Search for the cell housing the specified text and yield its [x, y] center coordinate. 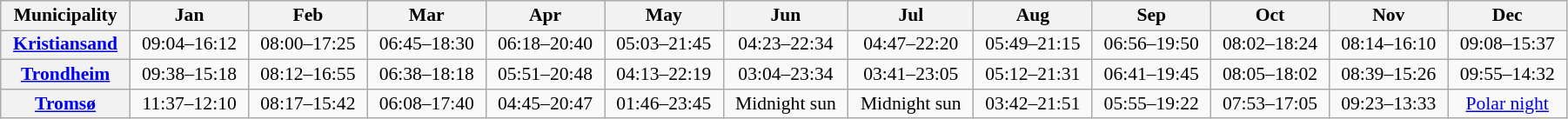
05:51–20:48 [545, 75]
11:37–12:10 [189, 104]
Dec [1507, 16]
Apr [545, 16]
06:18–20:40 [545, 45]
04:45–20:47 [545, 104]
01:46–23:45 [664, 104]
09:23–13:33 [1389, 104]
09:08–15:37 [1507, 45]
Oct [1270, 16]
Nov [1389, 16]
Kristiansand [66, 45]
Jun [786, 16]
08:02–18:24 [1270, 45]
09:04–16:12 [189, 45]
06:08–17:40 [426, 104]
Aug [1033, 16]
03:04–23:34 [786, 75]
08:17–15:42 [308, 104]
08:05–18:02 [1270, 75]
Sep [1151, 16]
08:14–16:10 [1389, 45]
09:55–14:32 [1507, 75]
06:56–19:50 [1151, 45]
Jan [189, 16]
06:41–19:45 [1151, 75]
05:12–21:31 [1033, 75]
Mar [426, 16]
05:49–21:15 [1033, 45]
Feb [308, 16]
May [664, 16]
05:03–21:45 [664, 45]
04:13–22:19 [664, 75]
Municipality [66, 16]
09:38–15:18 [189, 75]
04:23–22:34 [786, 45]
03:42–21:51 [1033, 104]
Polar night [1507, 104]
Jul [911, 16]
06:38–18:18 [426, 75]
05:55–19:22 [1151, 104]
04:47–22:20 [911, 45]
Tromsø [66, 104]
Trondheim [66, 75]
08:00–17:25 [308, 45]
03:41–23:05 [911, 75]
06:45–18:30 [426, 45]
08:39–15:26 [1389, 75]
07:53–17:05 [1270, 104]
08:12–16:55 [308, 75]
